Return the [x, y] coordinate for the center point of the cell that contains the specified text.  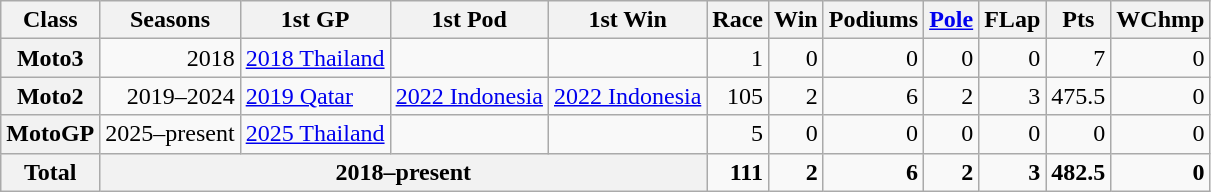
Class [50, 20]
2019 Qatar [315, 96]
2018–present [404, 172]
482.5 [1078, 172]
Pts [1078, 20]
5 [738, 134]
105 [738, 96]
2025–present [170, 134]
MotoGP [50, 134]
475.5 [1078, 96]
1st GP [315, 20]
2018 [170, 58]
Moto2 [50, 96]
2019–2024 [170, 96]
1st Pod [469, 20]
7 [1078, 58]
Seasons [170, 20]
FLap [1012, 20]
Race [738, 20]
1 [738, 58]
Pole [952, 20]
Podiums [873, 20]
111 [738, 172]
2025 Thailand [315, 134]
Win [796, 20]
Moto3 [50, 58]
Total [50, 172]
WChmp [1160, 20]
1st Win [627, 20]
2018 Thailand [315, 58]
